Extract the [X, Y] coordinate from the center of the cell holding the provided text.  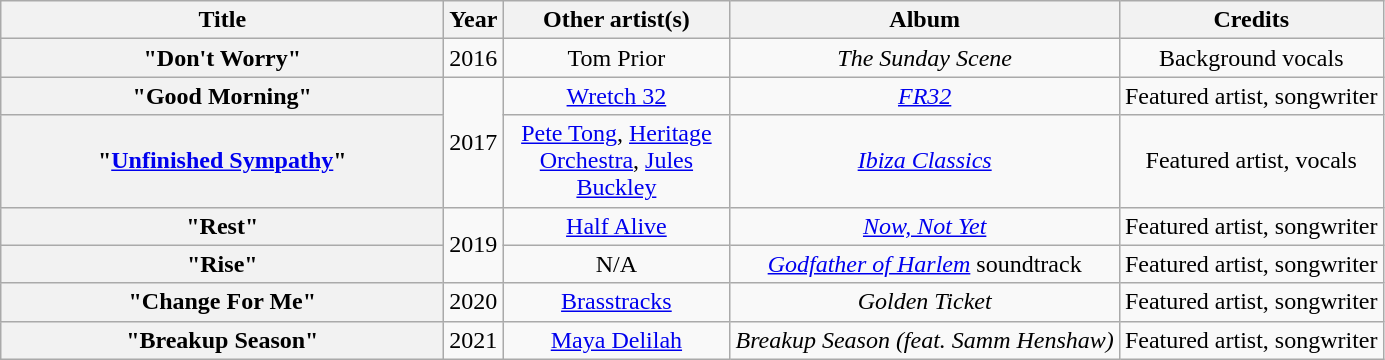
"Breakup Season" [222, 340]
"Unfinished Sympathy" [222, 161]
Album [924, 20]
Maya Delilah [616, 340]
Now, Not Yet [924, 226]
Brasstracks [616, 302]
Ibiza Classics [924, 161]
2020 [474, 302]
Featured artist, vocals [1251, 161]
Wretch 32 [616, 96]
Godfather of Harlem soundtrack [924, 264]
"Good Morning" [222, 96]
2021 [474, 340]
FR32 [924, 96]
Other artist(s) [616, 20]
Year [474, 20]
N/A [616, 264]
Background vocals [1251, 58]
The Sunday Scene [924, 58]
2016 [474, 58]
Golden Ticket [924, 302]
Tom Prior [616, 58]
"Rise" [222, 264]
Title [222, 20]
2017 [474, 142]
Pete Tong, Heritage Orchestra, Jules Buckley [616, 161]
Breakup Season (feat. Samm Henshaw) [924, 340]
2019 [474, 245]
"Change For Me" [222, 302]
"Don't Worry" [222, 58]
"Rest" [222, 226]
Half Alive [616, 226]
Credits [1251, 20]
